Locate the cell with the specified text and output its (x, y) center coordinate. 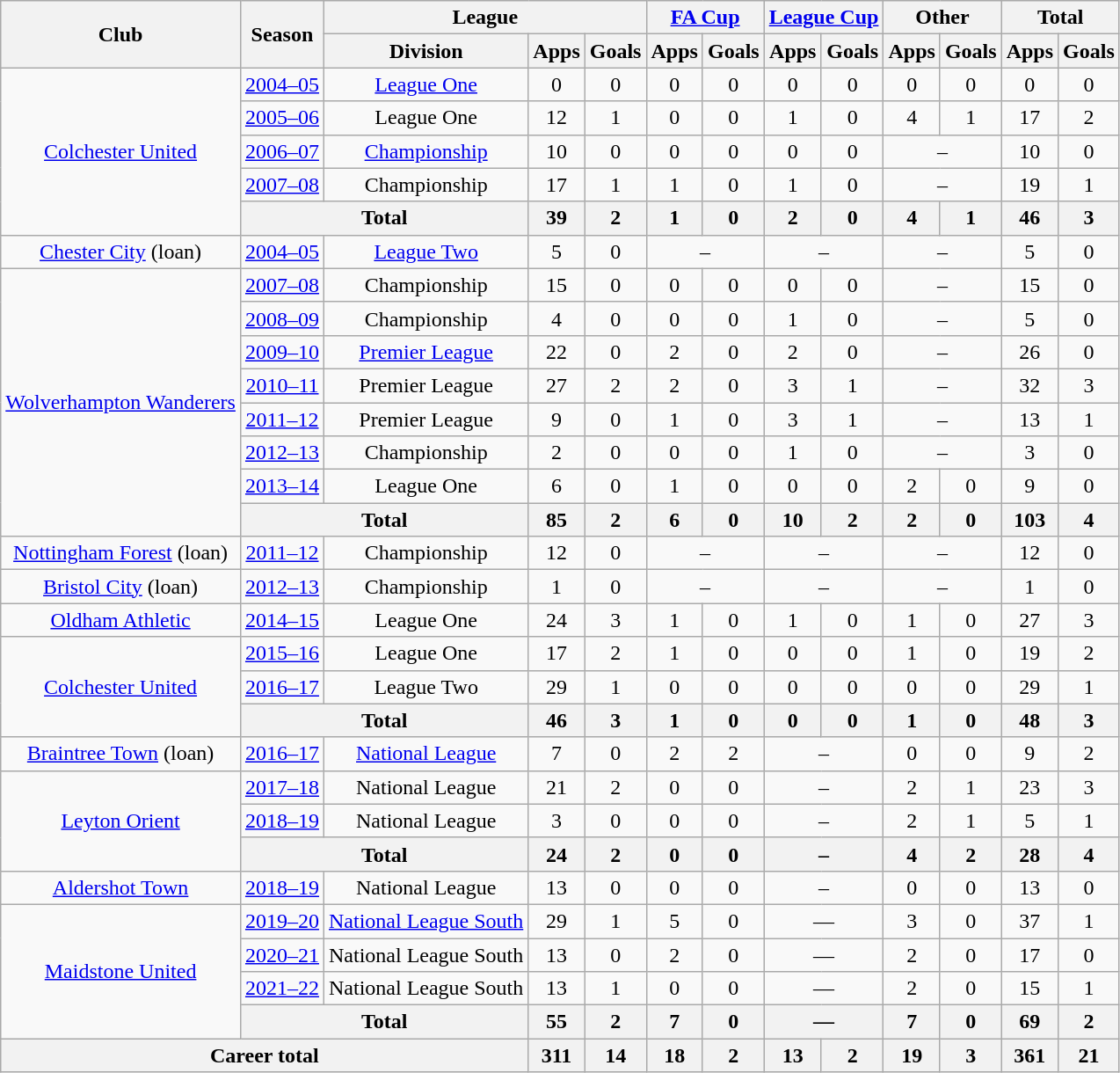
2015–16 (281, 653)
Wolverhampton Wanderers (121, 402)
Division (425, 51)
Leyton Orient (121, 821)
Chester City (loan) (121, 252)
2008–09 (281, 318)
2009–10 (281, 352)
2010–11 (281, 385)
28 (1029, 854)
55 (556, 1022)
Bristol City (loan) (121, 587)
Aldershot Town (121, 887)
2013–14 (281, 486)
Braintree Town (loan) (121, 754)
2020–21 (281, 954)
FA Cup (705, 18)
18 (674, 1055)
26 (1029, 352)
2019–20 (281, 921)
Other (942, 18)
Club (121, 34)
League Cup (824, 18)
48 (1029, 720)
69 (1029, 1022)
2021–22 (281, 989)
Career total (265, 1055)
2005–06 (281, 118)
Nottingham Forest (loan) (121, 553)
23 (1029, 787)
Oldham Athletic (121, 620)
32 (1029, 385)
Maidstone United (121, 971)
Season (281, 34)
85 (556, 520)
311 (556, 1055)
22 (556, 352)
361 (1029, 1055)
2014–15 (281, 620)
League (485, 18)
2017–18 (281, 787)
14 (615, 1055)
39 (556, 218)
2006–07 (281, 151)
103 (1029, 520)
37 (1029, 921)
